Extract the (x, y) coordinate from the center of the cell holding the provided text.  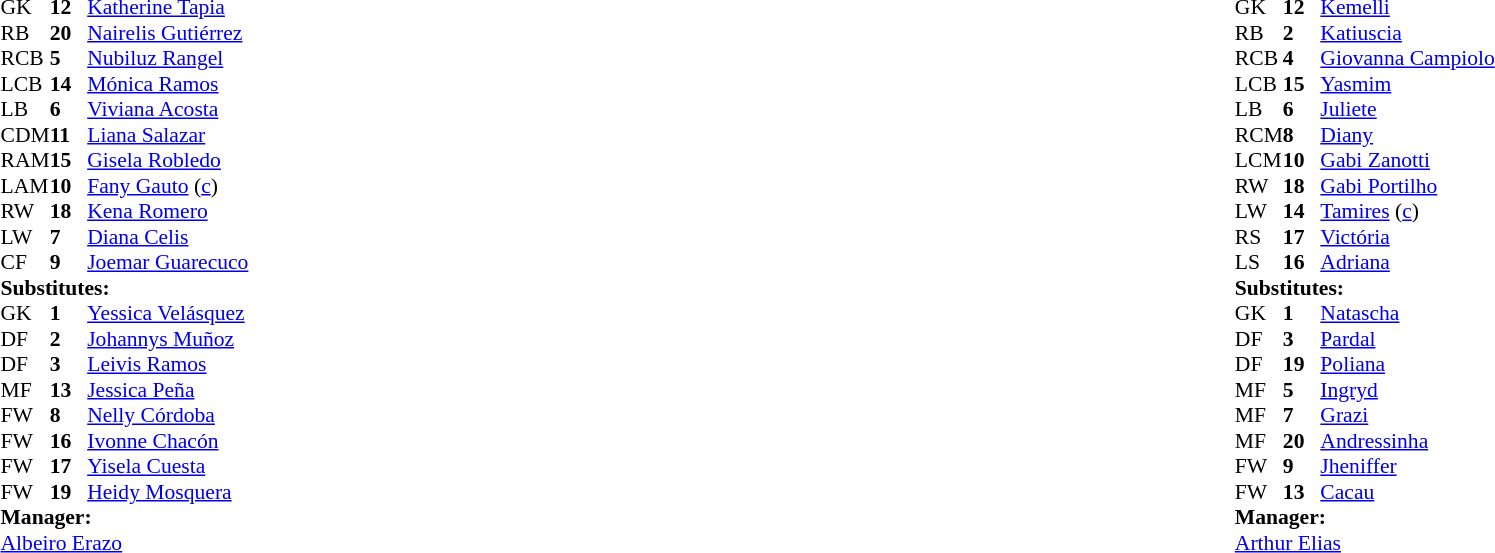
Grazi (1407, 415)
Jheniffer (1407, 467)
CDM (24, 135)
Victória (1407, 237)
LS (1259, 263)
Juliete (1407, 109)
CF (24, 263)
Andressinha (1407, 441)
RCM (1259, 135)
Diany (1407, 135)
Yasmim (1407, 84)
Viviana Acosta (168, 109)
Giovanna Campiolo (1407, 59)
Nelly Córdoba (168, 415)
LAM (24, 186)
RAM (24, 161)
11 (69, 135)
Pardal (1407, 339)
Tamires (c) (1407, 211)
Gabi Zanotti (1407, 161)
Gisela Robledo (168, 161)
Gabi Portilho (1407, 186)
Yisela Cuesta (168, 467)
Adriana (1407, 263)
Nairelis Gutiérrez (168, 33)
Kena Romero (168, 211)
Ingryd (1407, 390)
4 (1302, 59)
Ivonne Chacón (168, 441)
Nubiluz Rangel (168, 59)
Diana Celis (168, 237)
Mónica Ramos (168, 84)
Jessica Peña (168, 390)
Johannys Muñoz (168, 339)
Fany Gauto (c) (168, 186)
Liana Salazar (168, 135)
Poliana (1407, 365)
Katiuscia (1407, 33)
Leivis Ramos (168, 365)
Cacau (1407, 492)
RS (1259, 237)
LCM (1259, 161)
Joemar Guarecuco (168, 263)
Yessica Velásquez (168, 313)
Heidy Mosquera (168, 492)
Natascha (1407, 313)
